Capture the cell that displays the provided text and extract its [x, y] central coordinate. 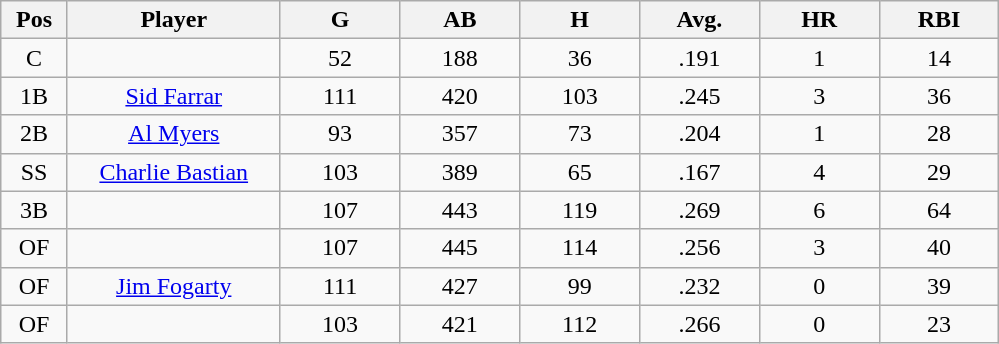
Sid Farrar [174, 96]
.204 [700, 134]
23 [939, 324]
2B [34, 134]
HR [819, 20]
.256 [700, 248]
Player [174, 20]
6 [819, 210]
114 [580, 248]
AB [460, 20]
Al Myers [174, 134]
99 [580, 286]
H [580, 20]
389 [460, 172]
443 [460, 210]
119 [580, 210]
421 [460, 324]
112 [580, 324]
Avg. [700, 20]
3B [34, 210]
52 [340, 58]
Pos [34, 20]
445 [460, 248]
14 [939, 58]
.232 [700, 286]
1B [34, 96]
73 [580, 134]
.245 [700, 96]
93 [340, 134]
.266 [700, 324]
4 [819, 172]
.167 [700, 172]
SS [34, 172]
.269 [700, 210]
64 [939, 210]
G [340, 20]
420 [460, 96]
357 [460, 134]
427 [460, 286]
RBI [939, 20]
40 [939, 248]
.191 [700, 58]
39 [939, 286]
65 [580, 172]
C [34, 58]
Jim Fogarty [174, 286]
188 [460, 58]
28 [939, 134]
Charlie Bastian [174, 172]
29 [939, 172]
